Determine the [x, y] coordinate at the center of the cell enclosing the given text.  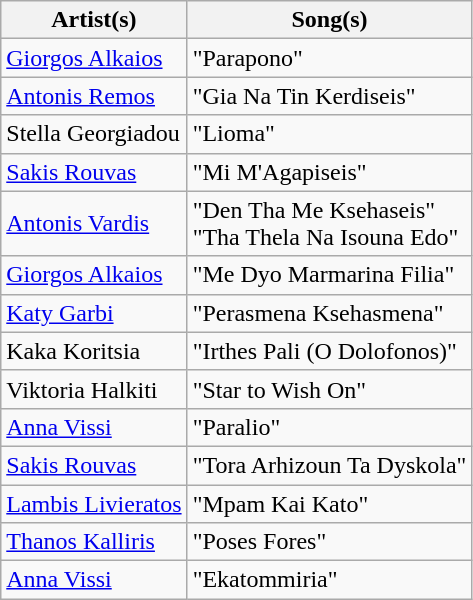
"Poses Fores" [330, 542]
Antonis Remos [94, 96]
"Mpam Kai Kato" [330, 503]
"Parapono" [330, 58]
"Gia Na Tin Kerdiseis" [330, 96]
Stella Georgiadou [94, 134]
"Lioma" [330, 134]
"Irthes Pali (O Dolofonos)" [330, 351]
"Ekatommiria" [330, 580]
"Paralio" [330, 427]
Viktoria Halkiti [94, 389]
"Mi M'Agapiseis" [330, 172]
"Perasmena Ksehasmena" [330, 313]
Kaka Koritsia [94, 351]
Thanos Kalliris [94, 542]
"Tora Arhizoun Ta Dyskola" [330, 465]
"Den Tha Me Ksehaseis" "Tha Thela Na Isouna Edo" [330, 224]
Lambis Livieratos [94, 503]
Song(s) [330, 20]
Antonis Vardis [94, 224]
"Me Dyo Marmarina Filia" [330, 275]
Katy Garbi [94, 313]
Artist(s) [94, 20]
"Star to Wish On" [330, 389]
